Return [X, Y] of the center of cell containing provided text 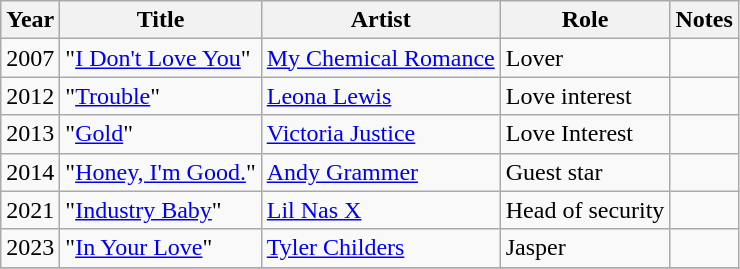
Artist [380, 20]
Lover [585, 58]
Love Interest [585, 134]
My Chemical Romance [380, 58]
"Trouble" [160, 96]
Leona Lewis [380, 96]
Lil Nas X [380, 210]
Year [30, 20]
2012 [30, 96]
Tyler Childers [380, 248]
"Honey, I'm Good." [160, 172]
"I Don't Love You" [160, 58]
Notes [704, 20]
2007 [30, 58]
2021 [30, 210]
2013 [30, 134]
Love interest [585, 96]
Head of security [585, 210]
Victoria Justice [380, 134]
Andy Grammer [380, 172]
Role [585, 20]
"In Your Love" [160, 248]
"Industry Baby" [160, 210]
2014 [30, 172]
"Gold" [160, 134]
Guest star [585, 172]
Jasper [585, 248]
2023 [30, 248]
Title [160, 20]
